Pinpoint the cell where the given text exists, returning its [X, Y] midpoint coordinate. 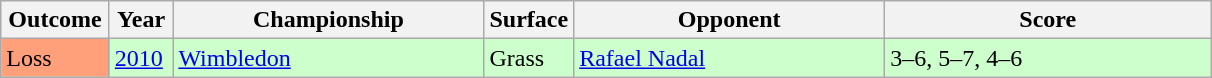
Opponent [730, 20]
Rafael Nadal [730, 58]
Outcome [56, 20]
Loss [56, 58]
Score [1048, 20]
3–6, 5–7, 4–6 [1048, 58]
Wimbledon [328, 58]
Grass [529, 58]
2010 [141, 58]
Championship [328, 20]
Year [141, 20]
Surface [529, 20]
